Detect which cell encompasses the target text, then output its (X, Y) center coordinate. 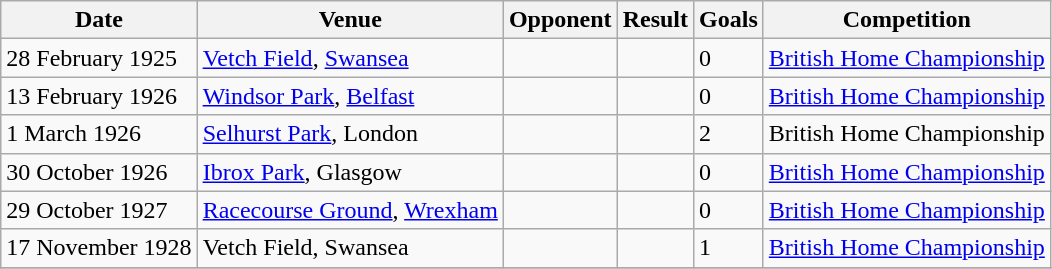
30 October 1926 (99, 172)
Result (655, 20)
1 March 1926 (99, 134)
Racecourse Ground, Wrexham (350, 210)
29 October 1927 (99, 210)
Opponent (560, 20)
2 (729, 134)
17 November 1928 (99, 248)
Ibrox Park, Glasgow (350, 172)
1 (729, 248)
Goals (729, 20)
Date (99, 20)
Competition (906, 20)
13 February 1926 (99, 96)
Venue (350, 20)
Windsor Park, Belfast (350, 96)
28 February 1925 (99, 58)
Selhurst Park, London (350, 134)
